For the text-containing cell, return its midpoint in (X, Y) coordinate format. 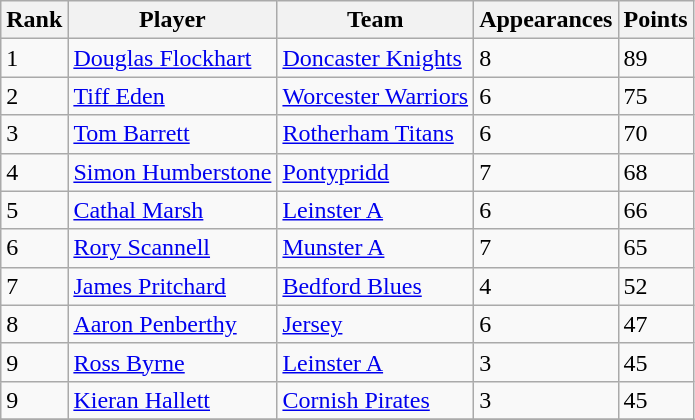
52 (656, 286)
Worcester Warriors (376, 96)
Cornish Pirates (376, 400)
Aaron Penberthy (172, 324)
Munster A (376, 248)
Team (376, 20)
68 (656, 172)
Ross Byrne (172, 362)
Points (656, 20)
Pontypridd (376, 172)
Rotherham Titans (376, 134)
75 (656, 96)
Kieran Hallett (172, 400)
Appearances (546, 20)
89 (656, 58)
Tom Barrett (172, 134)
Jersey (376, 324)
47 (656, 324)
65 (656, 248)
Bedford Blues (376, 286)
66 (656, 210)
Rory Scannell (172, 248)
Simon Humberstone (172, 172)
Douglas Flockhart (172, 58)
Tiff Eden (172, 96)
1 (34, 58)
70 (656, 134)
James Pritchard (172, 286)
5 (34, 210)
Doncaster Knights (376, 58)
Rank (34, 20)
2 (34, 96)
Player (172, 20)
Cathal Marsh (172, 210)
